Return the [X, Y] coordinate for the center point of the cell that contains the specified text.  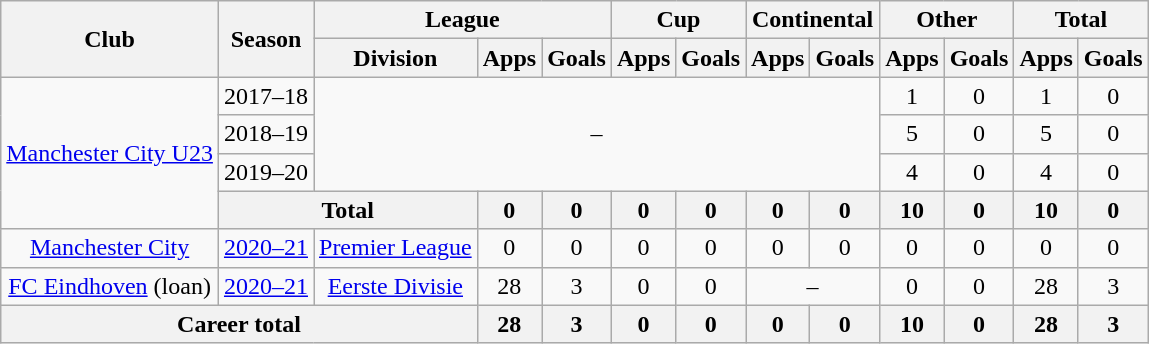
Club [110, 39]
Other [947, 20]
2019–20 [266, 172]
Premier League [396, 248]
League [463, 20]
Cup [678, 20]
Manchester City U23 [110, 153]
Eerste Divisie [396, 286]
Continental [813, 20]
Career total [239, 324]
Division [396, 58]
FC Eindhoven (loan) [110, 286]
Manchester City [110, 248]
Season [266, 39]
2018–19 [266, 134]
2017–18 [266, 96]
